Pinpoint the cell where the given text exists, returning its (x, y) midpoint coordinate. 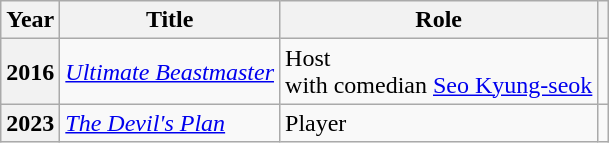
The Devil's Plan (170, 123)
Year (30, 20)
Hostwith comedian Seo Kyung-seok (439, 72)
Role (439, 20)
2016 (30, 72)
Player (439, 123)
Ultimate Beastmaster (170, 72)
2023 (30, 123)
Title (170, 20)
